Return (x, y) of the center of cell containing provided text 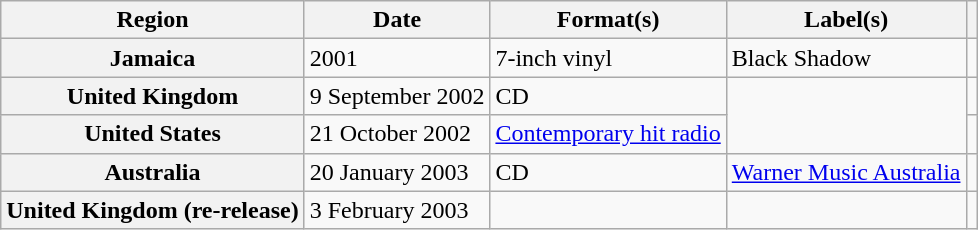
Black Shadow (846, 58)
Australia (152, 172)
United Kingdom (re-release) (152, 210)
20 January 2003 (397, 172)
Jamaica (152, 58)
3 February 2003 (397, 210)
Warner Music Australia (846, 172)
United States (152, 134)
2001 (397, 58)
21 October 2002 (397, 134)
Contemporary hit radio (608, 134)
Date (397, 20)
Region (152, 20)
9 September 2002 (397, 96)
7-inch vinyl (608, 58)
Label(s) (846, 20)
Format(s) (608, 20)
United Kingdom (152, 96)
